Search for the cell housing the specified text and yield its [X, Y] center coordinate. 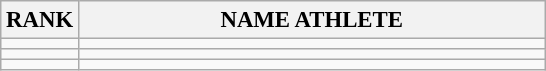
NAME ATHLETE [312, 20]
RANK [40, 20]
